Identify which cell holds the provided text, then report its [x, y] central coordinate. 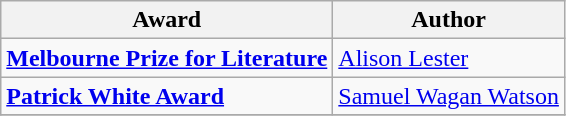
Award [167, 20]
Melbourne Prize for Literature [167, 58]
Author [449, 20]
Samuel Wagan Watson [449, 96]
Alison Lester [449, 58]
Patrick White Award [167, 96]
